Pinpoint the cell where the given text exists, returning its (x, y) midpoint coordinate. 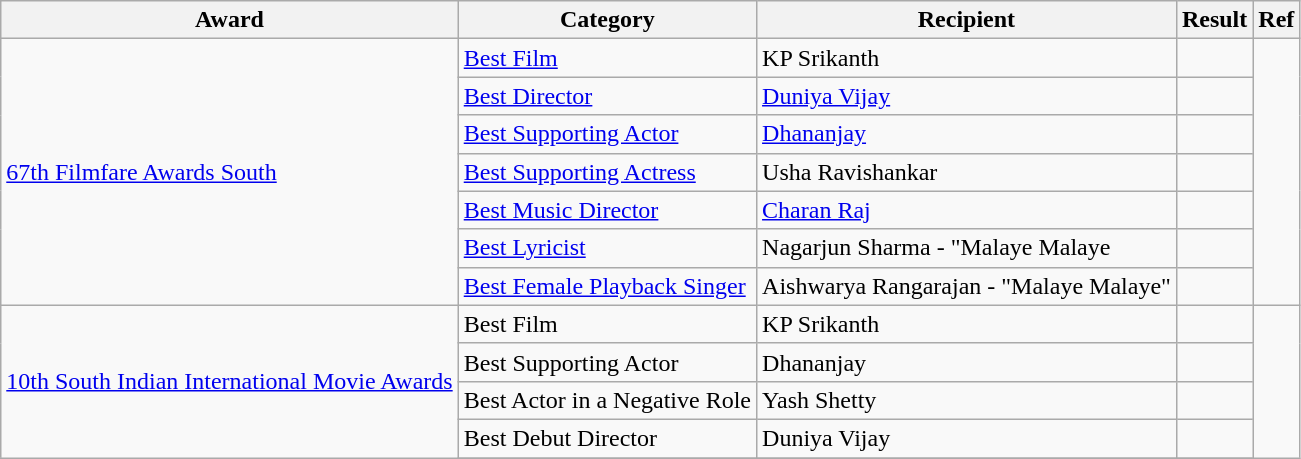
Yash Shetty (967, 400)
Best Music Director (607, 210)
Category (607, 20)
Charan Raj (967, 210)
Best Lyricist (607, 248)
Best Debut Director (607, 438)
Usha Ravishankar (967, 172)
Nagarjun Sharma - "Malaye Malaye (967, 248)
Recipient (967, 20)
10th South Indian International Movie Awards (230, 381)
Ref (1276, 20)
Aishwarya Rangarajan - "Malaye Malaye" (967, 286)
Best Director (607, 96)
Best Actor in a Negative Role (607, 400)
Result (1214, 20)
67th Filmfare Awards South (230, 172)
Best Supporting Actress (607, 172)
Award (230, 20)
Best Female Playback Singer (607, 286)
